Return (X, Y) of the center of cell containing provided text 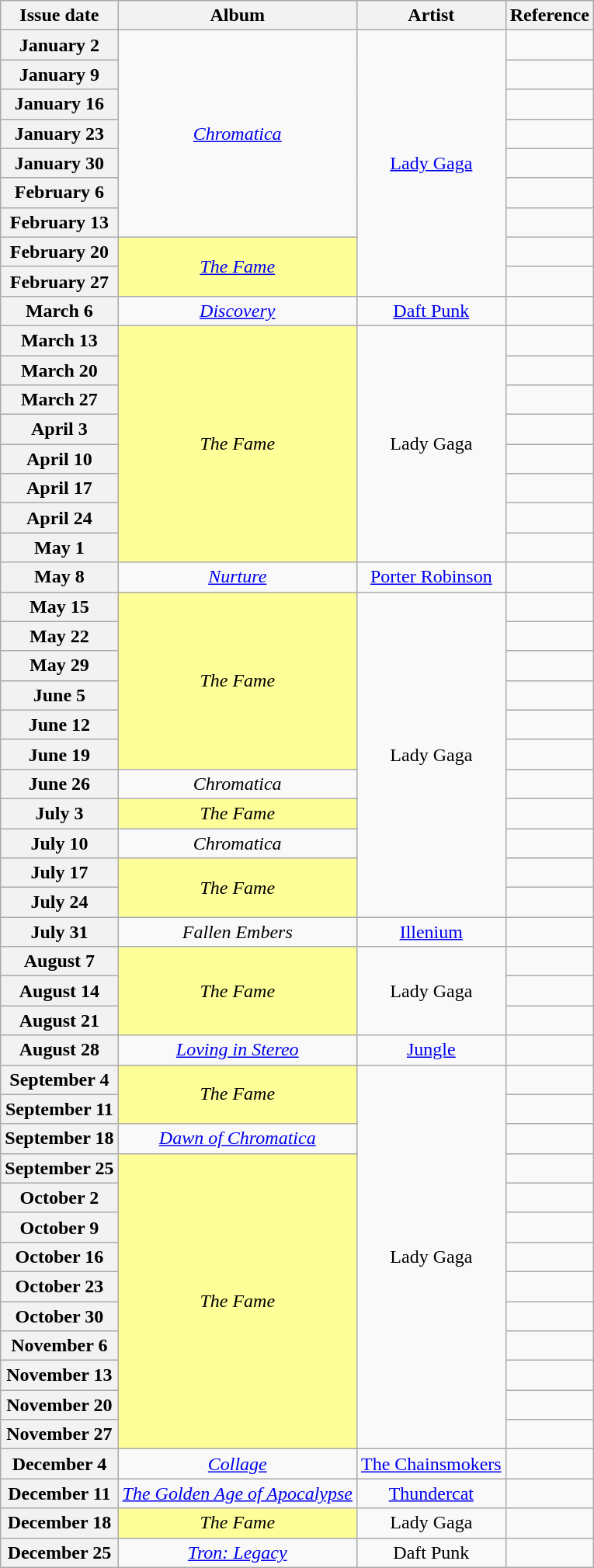
Nurture (238, 577)
Tron: Legacy (238, 1552)
May 8 (59, 577)
July 17 (59, 873)
Illenium (431, 932)
July 31 (59, 932)
March 20 (59, 370)
May 22 (59, 636)
June 26 (59, 784)
May 1 (59, 548)
Thundercat (431, 1493)
June 5 (59, 695)
August 21 (59, 1020)
September 4 (59, 1080)
Issue date (59, 16)
February 20 (59, 252)
December 18 (59, 1523)
Fallen Embers (238, 932)
July 3 (59, 813)
August 14 (59, 991)
October 30 (59, 1316)
March 13 (59, 340)
June 19 (59, 754)
August 28 (59, 1050)
The Golden Age of Apocalypse (238, 1493)
February 27 (59, 281)
October 23 (59, 1286)
January 16 (59, 104)
April 24 (59, 518)
Dawn of Chromatica (238, 1139)
Porter Robinson (431, 577)
Collage (238, 1464)
January 2 (59, 45)
December 25 (59, 1552)
Jungle (431, 1050)
July 24 (59, 902)
Album (238, 16)
August 7 (59, 961)
November 6 (59, 1346)
April 17 (59, 488)
December 4 (59, 1464)
January 9 (59, 75)
April 3 (59, 429)
September 18 (59, 1139)
September 11 (59, 1109)
Discovery (238, 311)
February 6 (59, 193)
January 23 (59, 134)
April 10 (59, 459)
March 6 (59, 311)
Reference (550, 16)
March 27 (59, 400)
October 16 (59, 1257)
October 9 (59, 1227)
November 13 (59, 1375)
June 12 (59, 725)
The Chainsmokers (431, 1464)
September 25 (59, 1168)
Loving in Stereo (238, 1050)
November 20 (59, 1405)
January 30 (59, 163)
July 10 (59, 843)
May 29 (59, 666)
December 11 (59, 1493)
February 13 (59, 222)
Artist (431, 16)
October 2 (59, 1198)
November 27 (59, 1434)
May 15 (59, 607)
